Determine the (x, y) coordinate at the center of the cell enclosing the given text.  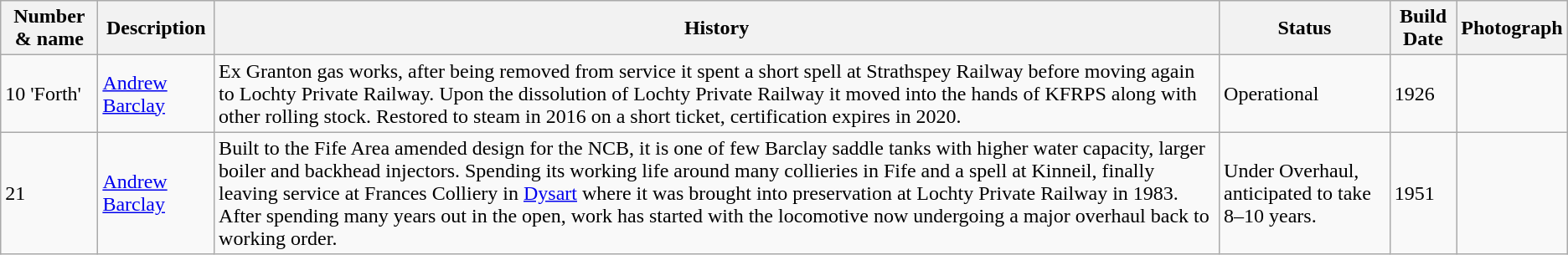
Operational (1305, 94)
Under Overhaul, anticipated to take 8–10 years. (1305, 193)
Status (1305, 28)
10 'Forth' (49, 94)
Photograph (1512, 28)
Description (156, 28)
1926 (1422, 94)
Number & name (49, 28)
History (717, 28)
Build Date (1422, 28)
1951 (1422, 193)
21 (49, 193)
